Provide the [X, Y] coordinate of the cell's center where the given text is located.  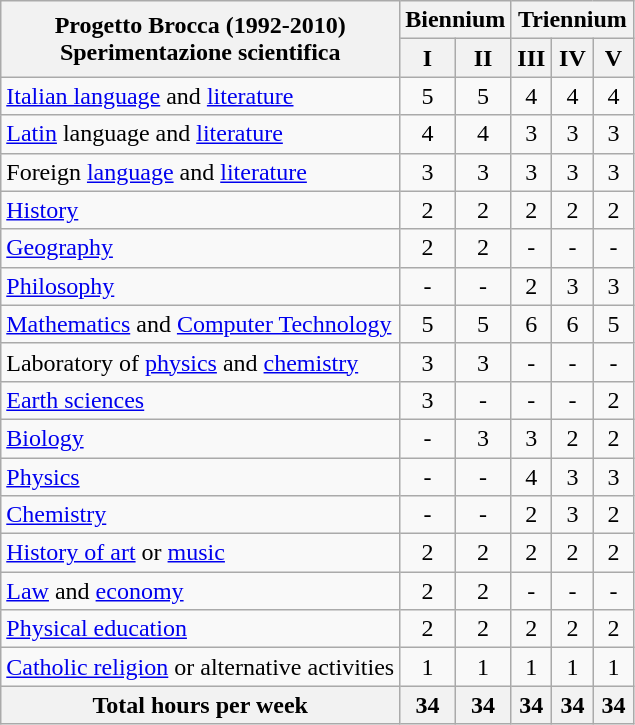
Biology [200, 438]
Law and economy [200, 591]
Total hours per week [200, 705]
Italian language and literature [200, 96]
Philosophy [200, 286]
Foreign language and literature [200, 172]
Progetto Brocca (1992-2010)Sperimentazione scientifica [200, 39]
History of art or music [200, 553]
Chemistry [200, 515]
Triennium [572, 20]
Catholic religion or alternative activities [200, 667]
IV [572, 58]
Mathematics and Computer Technology [200, 324]
Geography [200, 248]
Biennium [456, 20]
III [532, 58]
Earth sciences [200, 400]
Physics [200, 477]
Physical education [200, 629]
I [428, 58]
II [483, 58]
History [200, 210]
V [614, 58]
Latin language and literature [200, 134]
Laboratory of physics and chemistry [200, 362]
